Determine the [x, y] coordinate at the center of the cell enclosing the given text.  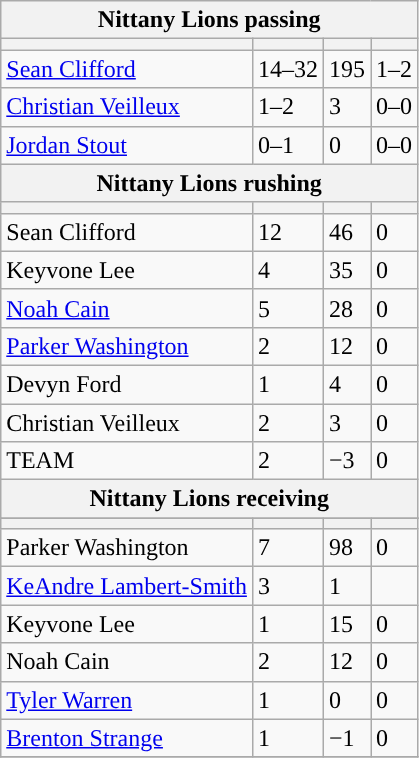
98 [346, 548]
35 [346, 270]
15 [346, 624]
Tyler Warren [127, 700]
0–1 [288, 145]
Brenton Strange [127, 738]
Devyn Ford [127, 384]
14–32 [288, 69]
28 [346, 308]
46 [346, 232]
Nittany Lions passing [210, 20]
5 [288, 308]
Jordan Stout [127, 145]
KeAndre Lambert-Smith [127, 586]
Nittany Lions rushing [210, 183]
−3 [346, 461]
−1 [346, 738]
TEAM [127, 461]
7 [288, 548]
Nittany Lions receiving [210, 499]
195 [346, 69]
